Identify which cell holds the provided text, then report its (x, y) central coordinate. 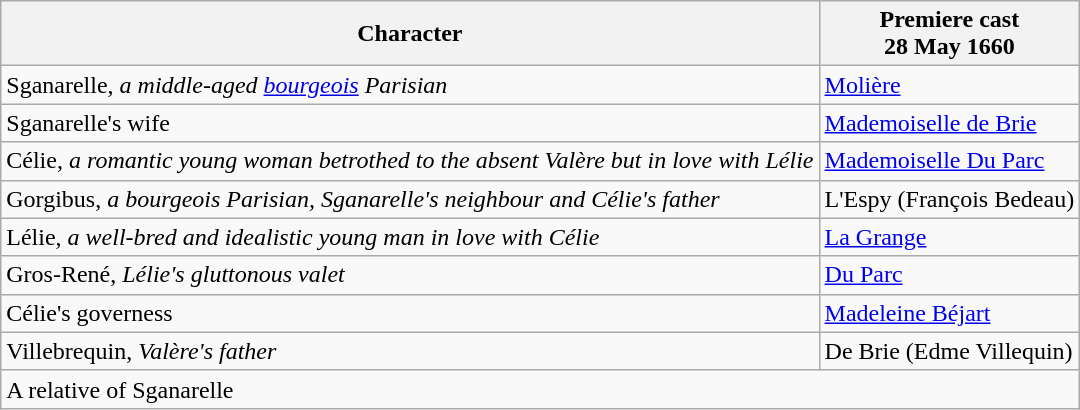
Premiere cast28 May 1660 (950, 34)
Gros-René, Lélie's gluttonous valet (410, 275)
L'Espy (François Bedeau) (950, 199)
Célie, a romantic young woman betrothed to the absent Valère but in love with Lélie (410, 161)
Lélie, a well-bred and idealistic young man in love with Célie (410, 237)
Gorgibus, a bourgeois Parisian, Sganarelle's neighbour and Célie's father (410, 199)
Villebrequin, Valère's father (410, 351)
A relative of Sganarelle (540, 389)
Célie's governess (410, 313)
Character (410, 34)
La Grange (950, 237)
Du Parc (950, 275)
Madeleine Béjart (950, 313)
Mademoiselle de Brie (950, 123)
Sganarelle's wife (410, 123)
Molière (950, 85)
Sganarelle, a middle-aged bourgeois Parisian (410, 85)
Mademoiselle Du Parc (950, 161)
De Brie (Edme Villequin) (950, 351)
